Scan for the cell matching the given text and deliver its (X, Y) coordinate at center. 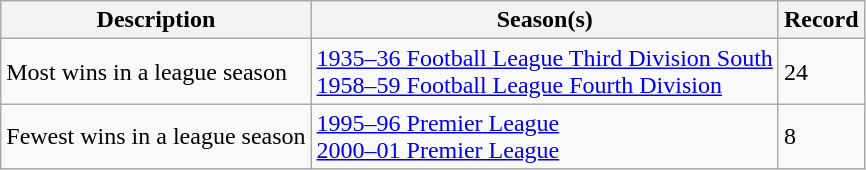
Fewest wins in a league season (156, 136)
Record (821, 20)
1995–96 Premier League2000–01 Premier League (544, 136)
Description (156, 20)
Most wins in a league season (156, 72)
Season(s) (544, 20)
1935–36 Football League Third Division South1958–59 Football League Fourth Division (544, 72)
8 (821, 136)
24 (821, 72)
